Return [X, Y] of the center of cell containing provided text 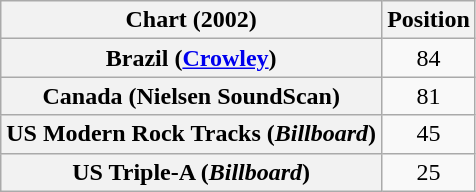
US Triple-A (Billboard) [192, 172]
84 [429, 58]
45 [429, 134]
Brazil (Crowley) [192, 58]
Position [429, 20]
Canada (Nielsen SoundScan) [192, 96]
25 [429, 172]
US Modern Rock Tracks (Billboard) [192, 134]
Chart (2002) [192, 20]
81 [429, 96]
